Return [X, Y] of the center of cell containing provided text 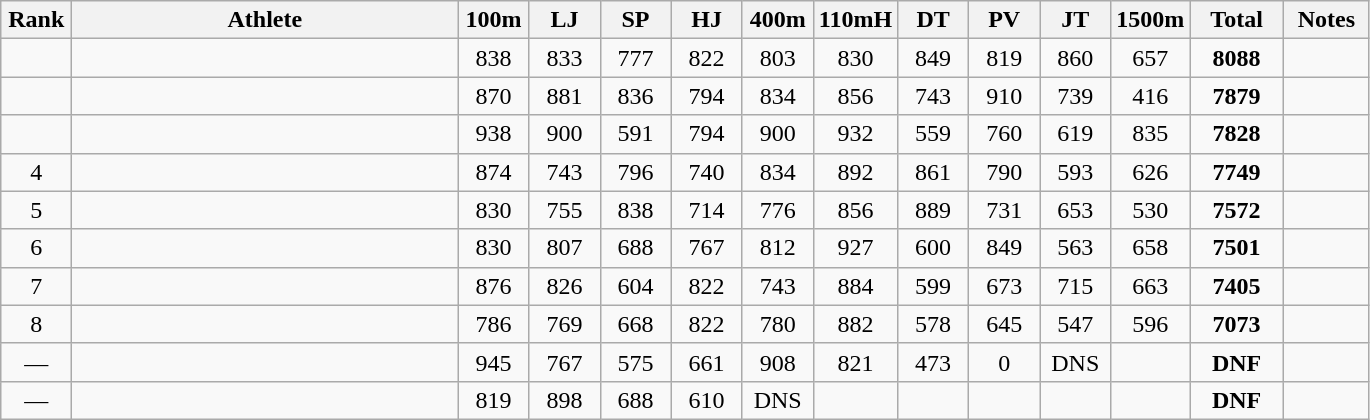
645 [1004, 324]
110mH [855, 20]
416 [1150, 96]
7073 [1237, 324]
559 [934, 134]
604 [636, 286]
898 [564, 400]
7572 [1237, 210]
4 [36, 172]
892 [855, 172]
593 [1076, 172]
668 [636, 324]
807 [564, 248]
530 [1150, 210]
776 [778, 210]
Rank [36, 20]
945 [494, 362]
619 [1076, 134]
7501 [1237, 248]
6 [36, 248]
884 [855, 286]
600 [934, 248]
876 [494, 286]
8 [36, 324]
673 [1004, 286]
8088 [1237, 58]
1500m [1150, 20]
812 [778, 248]
5 [36, 210]
Athlete [265, 20]
Total [1237, 20]
833 [564, 58]
626 [1150, 172]
596 [1150, 324]
563 [1076, 248]
610 [706, 400]
0 [1004, 362]
803 [778, 58]
860 [1076, 58]
889 [934, 210]
715 [1076, 286]
870 [494, 96]
HJ [706, 20]
882 [855, 324]
LJ [564, 20]
575 [636, 362]
821 [855, 362]
663 [1150, 286]
938 [494, 134]
908 [778, 362]
932 [855, 134]
881 [564, 96]
796 [636, 172]
400m [778, 20]
661 [706, 362]
473 [934, 362]
740 [706, 172]
786 [494, 324]
780 [778, 324]
591 [636, 134]
DT [934, 20]
755 [564, 210]
547 [1076, 324]
657 [1150, 58]
7405 [1237, 286]
653 [1076, 210]
739 [1076, 96]
7828 [1237, 134]
578 [934, 324]
769 [564, 324]
910 [1004, 96]
861 [934, 172]
100m [494, 20]
Notes [1326, 20]
731 [1004, 210]
835 [1150, 134]
PV [1004, 20]
599 [934, 286]
790 [1004, 172]
874 [494, 172]
826 [564, 286]
760 [1004, 134]
SP [636, 20]
836 [636, 96]
927 [855, 248]
714 [706, 210]
7 [36, 286]
7749 [1237, 172]
JT [1076, 20]
777 [636, 58]
7879 [1237, 96]
658 [1150, 248]
